Return [x, y] of the center of cell containing provided text 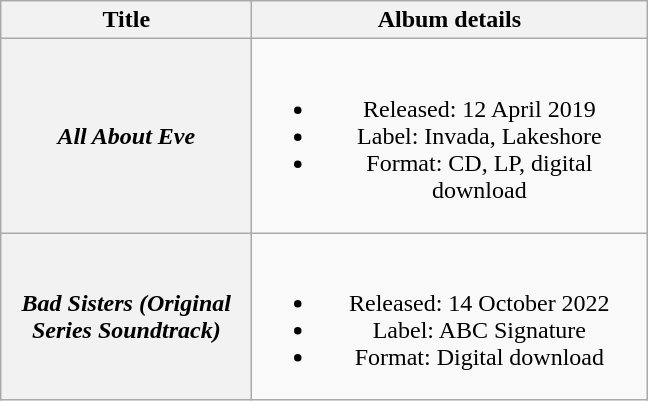
Released: 14 October 2022Label: ABC SignatureFormat: Digital download [450, 316]
Bad Sisters (Original Series Soundtrack) [126, 316]
Released: 12 April 2019Label: Invada, LakeshoreFormat: CD, LP, digital download [450, 136]
Title [126, 20]
All About Eve [126, 136]
Album details [450, 20]
